Pinpoint the cell where the given text exists, returning its (x, y) midpoint coordinate. 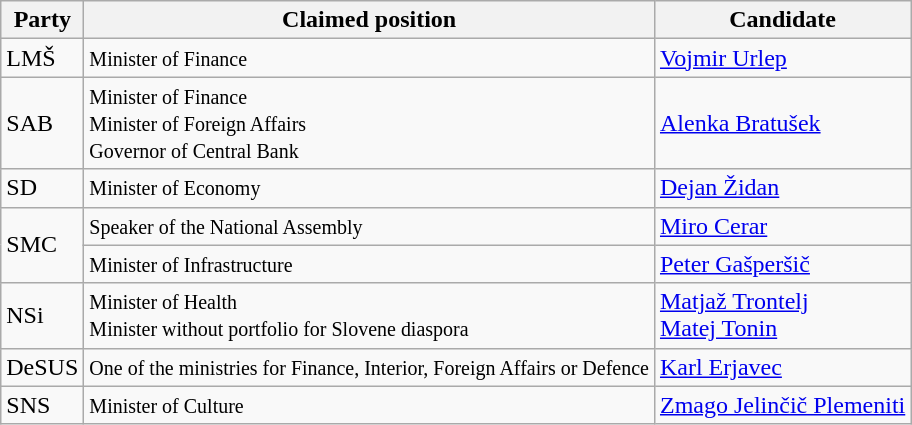
Speaker of the National Assembly (370, 226)
Vojmir Urlep (782, 58)
Minister of Finance (370, 58)
NSi (42, 316)
SAB (42, 123)
Karl Erjavec (782, 367)
Minister of FinanceMinister of Foreign AffairsGovernor of Central Bank (370, 123)
Minister of Economy (370, 188)
SMC (42, 245)
SD (42, 188)
Minister of HealthMinister without portfolio for Slovene diaspora (370, 316)
Miro Cerar (782, 226)
Peter Gašperšič (782, 264)
Candidate (782, 20)
Minister of Infrastructure (370, 264)
Matjaž TronteljMatej Tonin (782, 316)
DeSUS (42, 367)
SNS (42, 405)
Minister of Culture (370, 405)
Claimed position (370, 20)
LMŠ (42, 58)
Dejan Židan (782, 188)
Alenka Bratušek (782, 123)
Party (42, 20)
Zmago Jelinčič Plemeniti (782, 405)
One of the ministries for Finance, Interior, Foreign Affairs or Defence (370, 367)
